For the text-containing cell, return its midpoint in [X, Y] coordinate format. 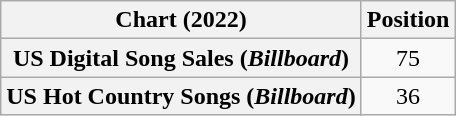
75 [408, 58]
36 [408, 96]
US Digital Song Sales (Billboard) [181, 58]
US Hot Country Songs (Billboard) [181, 96]
Position [408, 20]
Chart (2022) [181, 20]
